For the text-containing cell, return its midpoint in [X, Y] coordinate format. 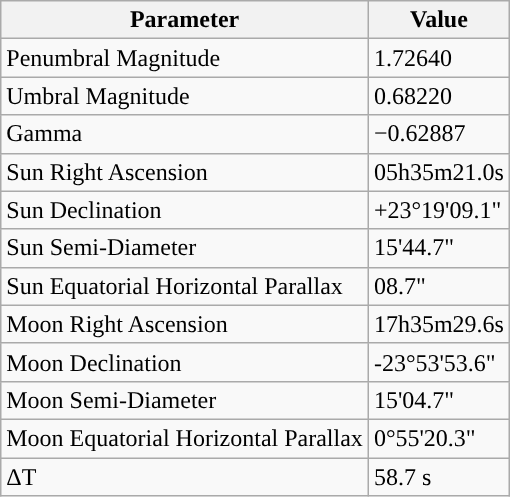
Gamma [185, 134]
Umbral Magnitude [185, 96]
Moon Right Ascension [185, 324]
Moon Semi-Diameter [185, 400]
17h35m29.6s [438, 324]
Moon Declination [185, 362]
15'44.7" [438, 248]
Value [438, 20]
0.68220 [438, 96]
Penumbral Magnitude [185, 58]
Parameter [185, 20]
Sun Semi-Diameter [185, 248]
Sun Declination [185, 210]
08.7" [438, 286]
15'04.7" [438, 400]
58.7 s [438, 477]
Moon Equatorial Horizontal Parallax [185, 438]
ΔT [185, 477]
-23°53'53.6" [438, 362]
Sun Equatorial Horizontal Parallax [185, 286]
1.72640 [438, 58]
+23°19'09.1" [438, 210]
−0.62887 [438, 134]
0°55'20.3" [438, 438]
05h35m21.0s [438, 172]
Sun Right Ascension [185, 172]
